Detect which cell encompasses the target text, then output its (x, y) center coordinate. 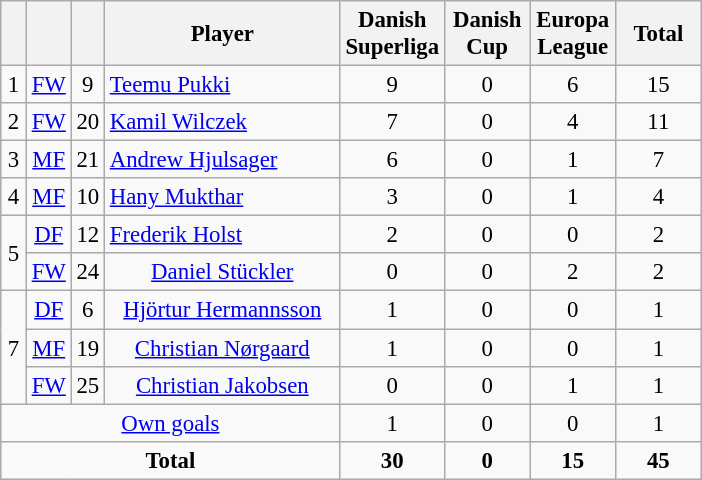
Own goals (170, 423)
Kamil Wilczek (222, 122)
12 (88, 235)
25 (88, 385)
Andrew Hjulsager (222, 160)
24 (88, 273)
Daniel Stückler (222, 273)
5 (14, 254)
30 (392, 460)
Player (222, 34)
Hjörtur Hermannsson (222, 310)
Hany Mukthar (222, 197)
19 (88, 348)
11 (659, 122)
Europa League (573, 34)
Danish Cup (487, 34)
Frederik Holst (222, 235)
Christian Nørgaard (222, 348)
Teemu Pukki (222, 85)
Danish Superliga (392, 34)
45 (659, 460)
Christian Jakobsen (222, 385)
20 (88, 122)
10 (88, 197)
21 (88, 160)
